Search for the cell housing the specified text and yield its [x, y] center coordinate. 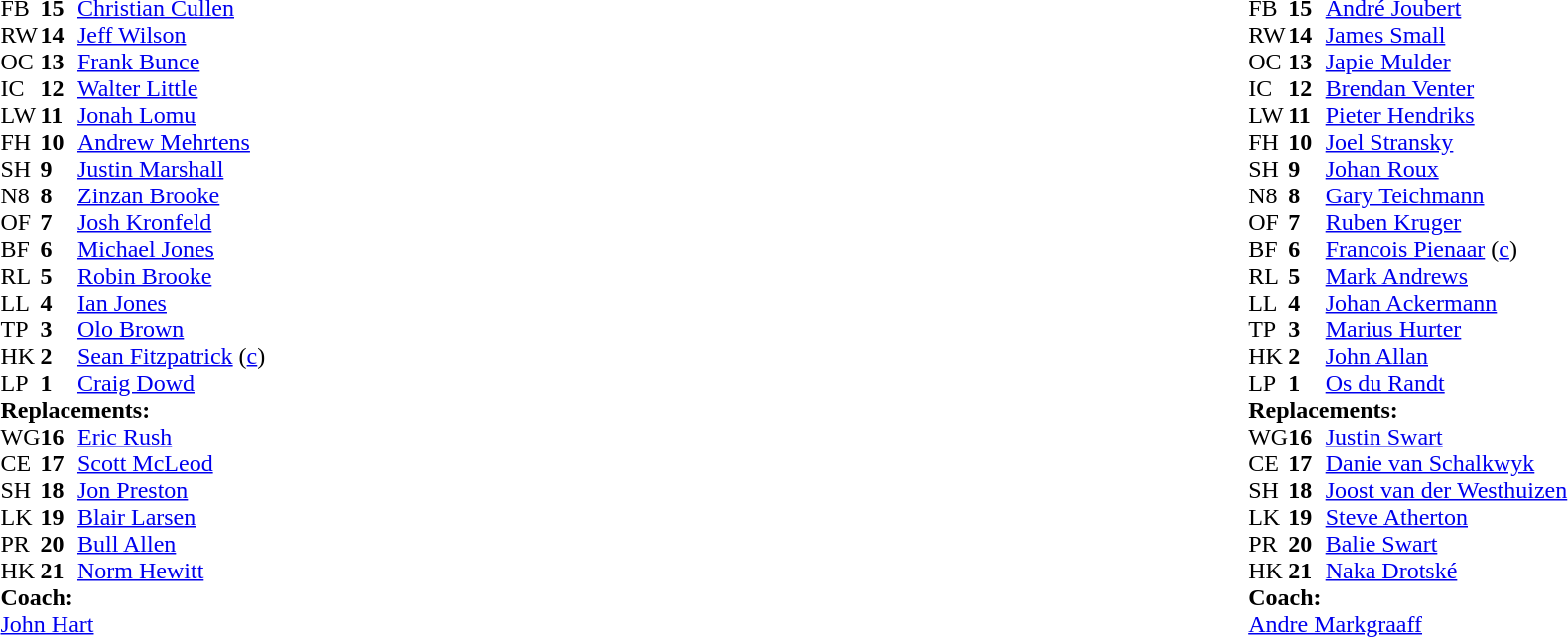
Danie van Schalkwyk [1447, 464]
Walter Little [171, 89]
Balie Swart [1447, 544]
Mark Andrews [1447, 276]
James Small [1447, 36]
Pieter Hendriks [1447, 115]
Os du Randt [1447, 383]
Norm Hewitt [171, 572]
Eric Rush [171, 437]
Ruben Kruger [1447, 222]
Jeff Wilson [171, 36]
Naka Drotské [1447, 572]
Justin Marshall [171, 169]
Frank Bunce [171, 62]
Olo Brown [171, 329]
Ian Jones [171, 304]
Johan Ackermann [1447, 304]
Marius Hurter [1447, 329]
Robin Brooke [171, 276]
Steve Atherton [1447, 518]
Japie Mulder [1447, 62]
Joost van der Westhuizen [1447, 490]
Jon Preston [171, 490]
Andrew Mehrtens [171, 143]
Craig Dowd [171, 383]
Johan Roux [1447, 169]
Sean Fitzpatrick (c) [171, 357]
Zinzan Brooke [171, 196]
Blair Larsen [171, 518]
Michael Jones [171, 250]
Bull Allen [171, 544]
Jonah Lomu [171, 115]
Scott McLeod [171, 464]
Joel Stransky [1447, 143]
Josh Kronfeld [171, 222]
Francois Pienaar (c) [1447, 250]
Brendan Venter [1447, 89]
Gary Teichmann [1447, 196]
Justin Swart [1447, 437]
John Allan [1447, 357]
